Detect which cell encompasses the target text, then output its [x, y] center coordinate. 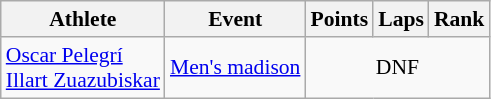
Laps [401, 19]
Event [236, 19]
Points [339, 19]
Oscar PelegríIllart Zuazubiskar [83, 68]
Rank [460, 19]
Men's madison [236, 68]
Athlete [83, 19]
DNF [397, 68]
